Output the (X, Y) coordinate of the center of the cell containing the given text.  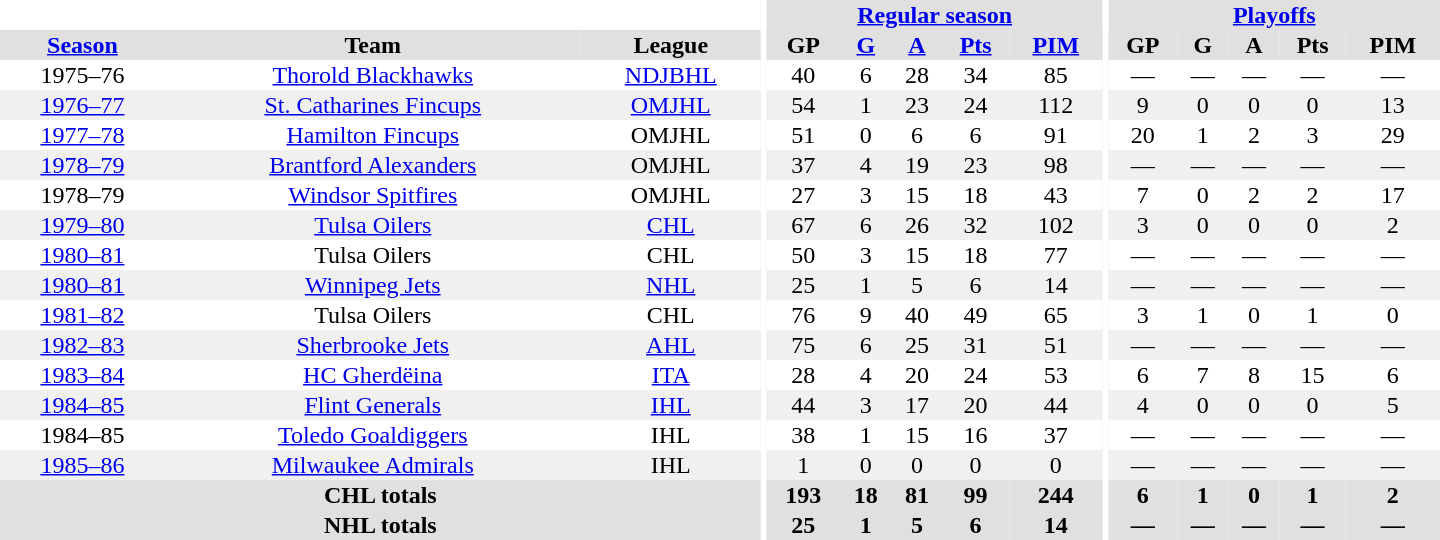
League (671, 45)
65 (1056, 315)
Sherbrooke Jets (373, 345)
34 (975, 75)
ITA (671, 375)
32 (975, 225)
Regular season (934, 15)
Flint Generals (373, 405)
1977–78 (82, 135)
AHL (671, 345)
Thorold Blackhawks (373, 75)
Windsor Spitfires (373, 195)
NHL totals (380, 525)
29 (1393, 135)
NHL (671, 285)
8 (1254, 375)
16 (975, 435)
112 (1056, 105)
CHL totals (380, 495)
91 (1056, 135)
49 (975, 315)
76 (803, 315)
38 (803, 435)
HC Gherdëina (373, 375)
Playoffs (1274, 15)
St. Catharines Fincups (373, 105)
1985–86 (82, 465)
27 (803, 195)
77 (1056, 255)
26 (916, 225)
1981–82 (82, 315)
43 (1056, 195)
Toledo Goaldiggers (373, 435)
1983–84 (82, 375)
Season (82, 45)
54 (803, 105)
31 (975, 345)
13 (1393, 105)
1976–77 (82, 105)
1979–80 (82, 225)
53 (1056, 375)
85 (1056, 75)
Winnipeg Jets (373, 285)
98 (1056, 165)
193 (803, 495)
19 (916, 165)
1982–83 (82, 345)
99 (975, 495)
81 (916, 495)
Brantford Alexanders (373, 165)
Milwaukee Admirals (373, 465)
Hamilton Fincups (373, 135)
75 (803, 345)
NDJBHL (671, 75)
67 (803, 225)
Team (373, 45)
50 (803, 255)
244 (1056, 495)
1975–76 (82, 75)
102 (1056, 225)
